Output the (X, Y) coordinate of the center of the cell containing the given text.  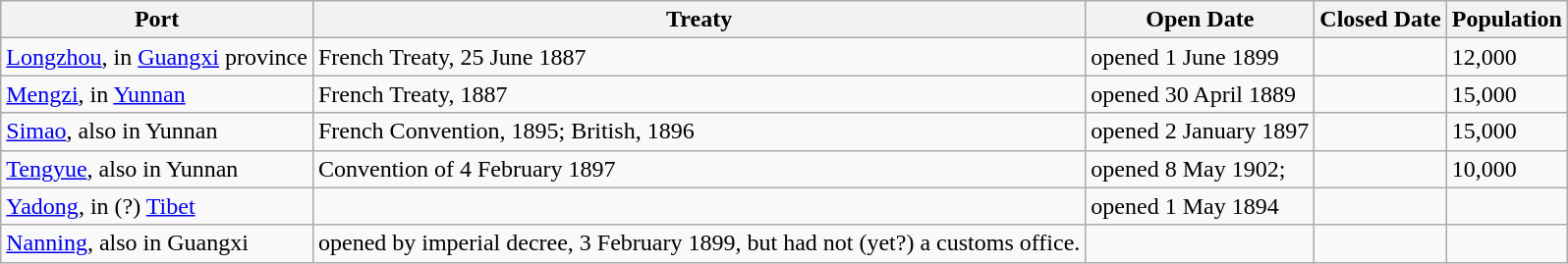
Population (1507, 20)
Closed Date (1380, 20)
Mengzi, in Yunnan (157, 94)
opened 30 April 1889 (1201, 94)
Tengyue, also in Yunnan (157, 169)
French Treaty, 25 June 1887 (699, 57)
French Treaty, 1887 (699, 94)
French Convention, 1895; British, 1896 (699, 132)
Convention of 4 February 1897 (699, 169)
opened 1 May 1894 (1201, 206)
Open Date (1201, 20)
opened 2 January 1897 (1201, 132)
Treaty (699, 20)
Longzhou, in Guangxi province (157, 57)
Simao, also in Yunnan (157, 132)
10,000 (1507, 169)
12,000 (1507, 57)
Nanning, also in Guangxi (157, 243)
opened 1 June 1899 (1201, 57)
Yadong, in (?) Tibet (157, 206)
Port (157, 20)
opened 8 May 1902; (1201, 169)
opened by imperial decree, 3 February 1899, but had not (yet?) a customs office. (699, 243)
